Extract the (X, Y) coordinate from the center of the cell holding the provided text.  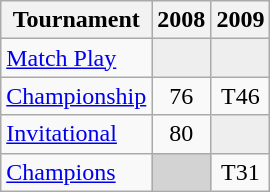
80 (182, 134)
Tournament (76, 20)
Champions (76, 172)
T31 (240, 172)
76 (182, 96)
2008 (182, 20)
Match Play (76, 58)
2009 (240, 20)
T46 (240, 96)
Invitational (76, 134)
Championship (76, 96)
